Locate the cell with the specified text and output its (x, y) center coordinate. 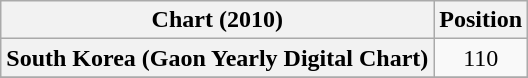
Chart (2010) (218, 20)
Position (481, 20)
South Korea (Gaon Yearly Digital Chart) (218, 58)
110 (481, 58)
